Return (x, y) of the center of cell containing provided text 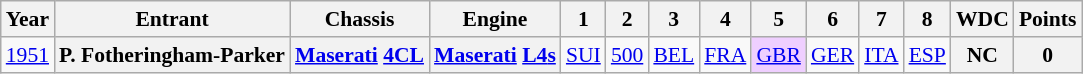
GER (832, 55)
BEL (674, 55)
Engine (495, 19)
ESP (928, 55)
0 (1048, 55)
8 (928, 19)
3 (674, 19)
WDC (982, 19)
NC (982, 55)
Year (28, 19)
FRA (725, 55)
Entrant (172, 19)
500 (628, 55)
Maserati 4CL (360, 55)
1 (584, 19)
6 (832, 19)
Chassis (360, 19)
7 (881, 19)
SUI (584, 55)
5 (778, 19)
GBR (778, 55)
Maserati L4s (495, 55)
4 (725, 19)
P. Fotheringham-Parker (172, 55)
1951 (28, 55)
Points (1048, 19)
ITA (881, 55)
2 (628, 19)
